For the text-containing cell, return its midpoint in [x, y] coordinate format. 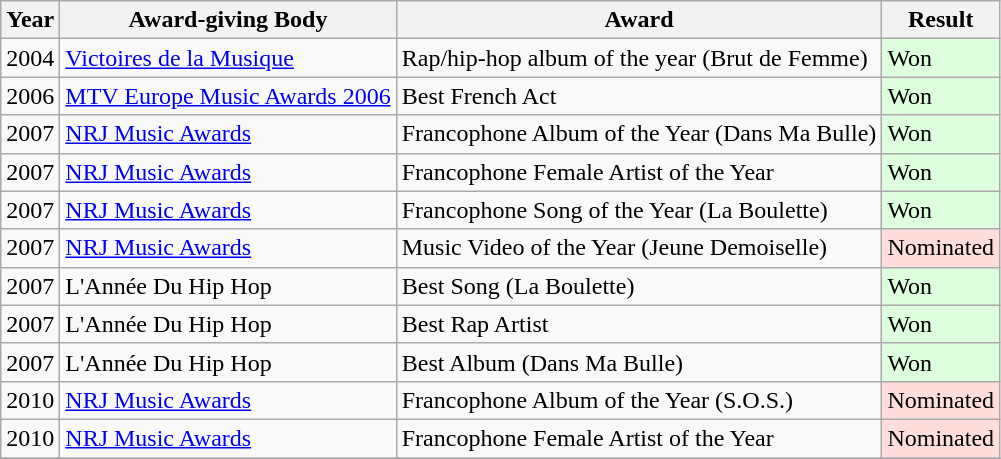
Award-giving Body [228, 20]
Francophone Album of the Year (Dans Ma Bulle) [639, 134]
Year [30, 20]
Rap/hip-hop album of the year (Brut de Femme) [639, 58]
2006 [30, 96]
2004 [30, 58]
Result [941, 20]
Best Rap Artist [639, 324]
Best French Act [639, 96]
Victoires de la Musique [228, 58]
Best Song (La Boulette) [639, 286]
Francophone Song of the Year (La Boulette) [639, 210]
Award [639, 20]
Best Album (Dans Ma Bulle) [639, 362]
Francophone Album of the Year (S.O.S.) [639, 400]
Music Video of the Year (Jeune Demoiselle) [639, 248]
MTV Europe Music Awards 2006 [228, 96]
